From the cell containing the given text, extract its center point as (x, y) coordinate. 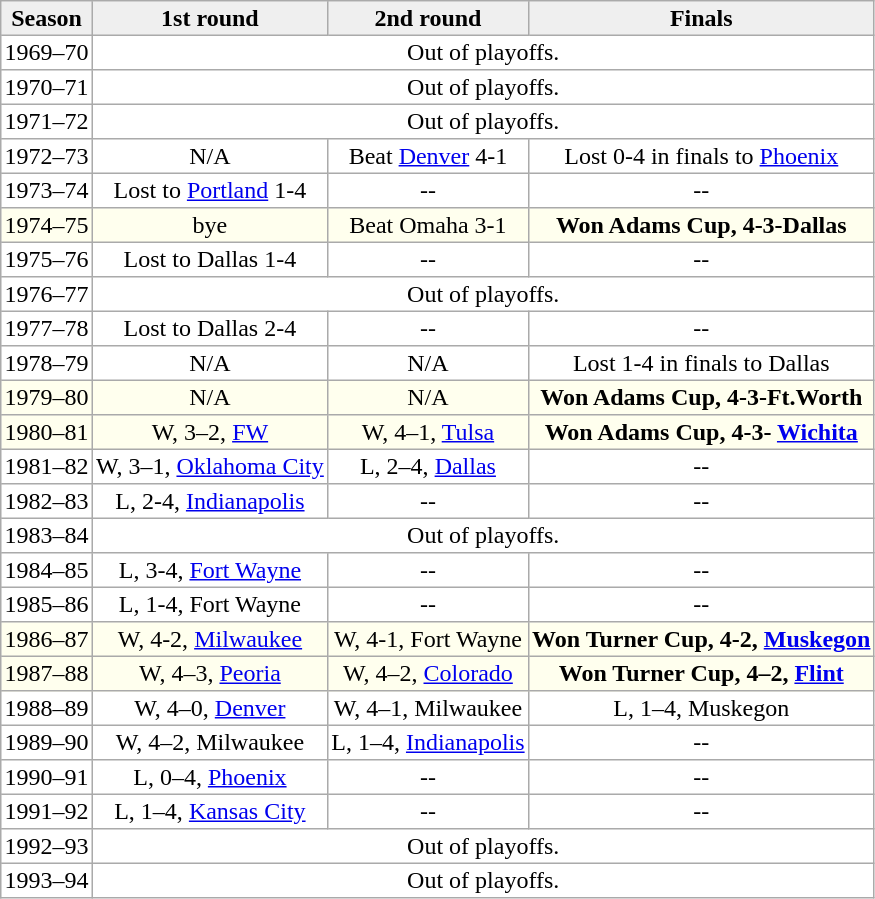
Won Adams Cup, 4-3- Wichita (701, 432)
1971–72 (47, 121)
1992–93 (47, 846)
L, 1-4, Fort Wayne (210, 604)
L, 1–4, Kansas City (210, 811)
W, 4–2, Milwaukee (210, 742)
1969–70 (47, 52)
1978–79 (47, 363)
Season (47, 18)
1984–85 (47, 570)
1975–76 (47, 259)
1983–84 (47, 535)
Lost to Portland 1-4 (210, 190)
1972–73 (47, 156)
1976–77 (47, 294)
L, 2–4, Dallas (428, 466)
Lost 1-4 in finals to Dallas (701, 363)
1987–88 (47, 673)
Lost to Dallas 2-4 (210, 328)
W, 3–1, Oklahoma City (210, 466)
1979–80 (47, 397)
Beat Omaha 3-1 (428, 225)
1988–89 (47, 708)
1973–74 (47, 190)
1985–86 (47, 604)
L, 3-4, Fort Wayne (210, 570)
1977–78 (47, 328)
Won Turner Cup, 4–2, Flint (701, 673)
Finals (701, 18)
1974–75 (47, 225)
L, 2-4, Indianapolis (210, 501)
1989–90 (47, 742)
1993–94 (47, 880)
W, 4–2, Colorado (428, 673)
Won Turner Cup, 4-2, Muskegon (701, 639)
W, 4–0, Denver (210, 708)
W, 4–1, Tulsa (428, 432)
Beat Denver 4-1 (428, 156)
L, 1–4, Indianapolis (428, 742)
1982–83 (47, 501)
bye (210, 225)
1970–71 (47, 87)
Won Adams Cup, 4-3-Ft.Worth (701, 397)
2nd round (428, 18)
W, 4–3, Peoria (210, 673)
1981–82 (47, 466)
W, 4–1, Milwaukee (428, 708)
Lost to Dallas 1-4 (210, 259)
1986–87 (47, 639)
Lost 0-4 in finals to Phoenix (701, 156)
W, 4-2, Milwaukee (210, 639)
Won Adams Cup, 4-3-Dallas (701, 225)
L, 0–4, Phoenix (210, 777)
W, 3–2, FW (210, 432)
W, 4-1, Fort Wayne (428, 639)
1991–92 (47, 811)
1980–81 (47, 432)
L, 1–4, Muskegon (701, 708)
1st round (210, 18)
1990–91 (47, 777)
